Return the (x, y) coordinate for the center point of the cell that contains the specified text.  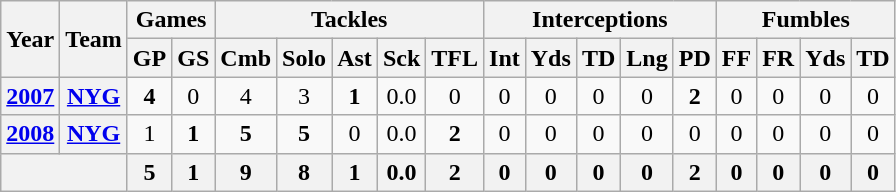
2008 (30, 134)
GP (149, 58)
9 (246, 172)
Cmb (246, 58)
Int (505, 58)
8 (304, 172)
FF (736, 58)
FR (778, 58)
Interceptions (600, 20)
Year (30, 39)
PD (694, 58)
Team (94, 39)
TFL (455, 58)
Tackles (350, 20)
Games (170, 20)
3 (304, 96)
2007 (30, 96)
Solo (304, 58)
Lng (647, 58)
Fumbles (806, 20)
GS (194, 58)
Ast (355, 58)
Sck (401, 58)
